From the cell containing the given text, extract its center point as [X, Y] coordinate. 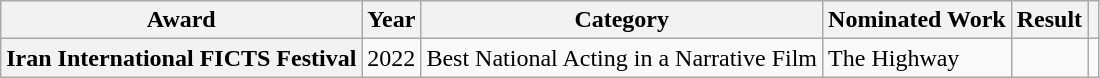
Iran International FICTS Festival [182, 58]
Year [392, 20]
Award [182, 20]
Best National Acting in a Narrative Film [622, 58]
The Highway [918, 58]
2022 [392, 58]
Result [1049, 20]
Category [622, 20]
Nominated Work [918, 20]
